Capture the cell that displays the provided text and extract its (X, Y) central coordinate. 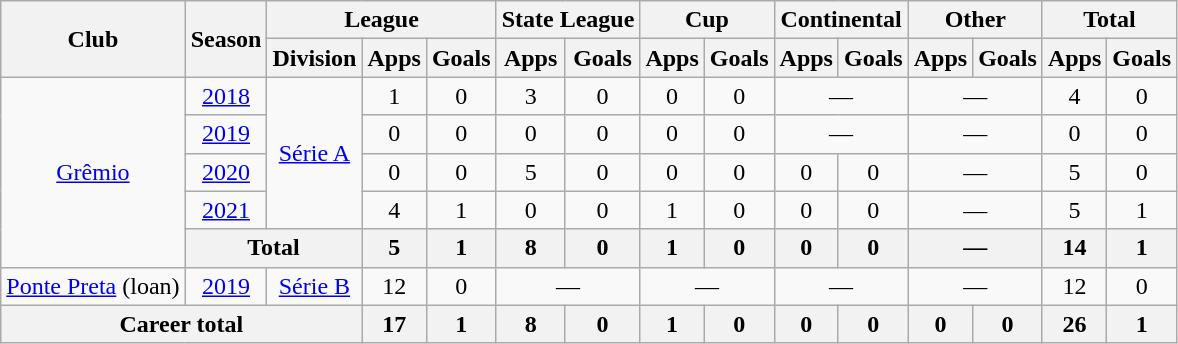
26 (1074, 324)
Ponte Preta (loan) (93, 286)
Série A (314, 153)
State League (568, 20)
Cup (707, 20)
Continental (841, 20)
Division (314, 58)
Grêmio (93, 172)
3 (530, 96)
Season (226, 39)
League (382, 20)
2020 (226, 172)
Série B (314, 286)
Club (93, 39)
14 (1074, 248)
Career total (182, 324)
2018 (226, 96)
2021 (226, 210)
Other (975, 20)
17 (394, 324)
